Identify which cell holds the provided text, then report its [X, Y] central coordinate. 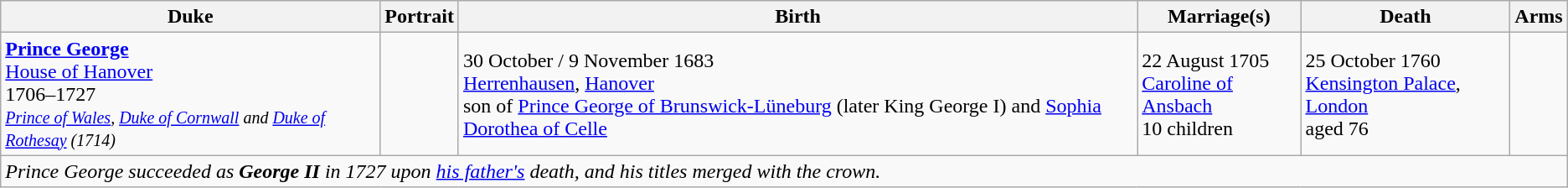
Portrait [420, 17]
Duke [191, 17]
Prince George succeeded as George II in 1727 upon his father's death, and his titles merged with the crown. [784, 171]
Death [1406, 17]
22 August 1705Caroline of Ansbach10 children [1220, 94]
25 October 1760Kensington Palace, Londonaged 76 [1406, 94]
Prince GeorgeHouse of Hanover1706–1727Prince of Wales, Duke of Cornwall and Duke of Rothesay (1714) [191, 94]
Birth [797, 17]
Marriage(s) [1220, 17]
30 October / 9 November 1683Herrenhausen, Hanoverson of Prince George of Brunswick-Lüneburg (later King George I) and Sophia Dorothea of Celle [797, 94]
Arms [1540, 17]
